Find where the given text appears and provide that cell's center as (X, Y) coordinate. 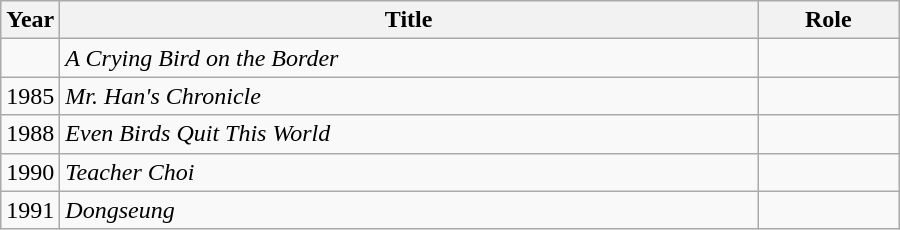
Teacher Choi (409, 172)
Even Birds Quit This World (409, 134)
Dongseung (409, 210)
1990 (30, 172)
Mr. Han's Chronicle (409, 96)
Role (829, 20)
Title (409, 20)
1991 (30, 210)
1988 (30, 134)
Year (30, 20)
1985 (30, 96)
A Crying Bird on the Border (409, 58)
